Identify which cell holds the provided text, then report its (x, y) central coordinate. 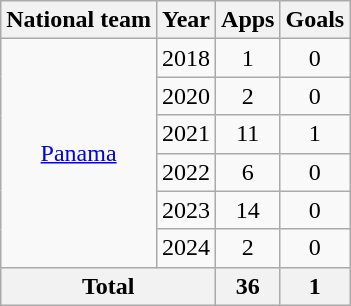
National team (79, 20)
6 (248, 172)
Goals (315, 20)
Total (108, 286)
2021 (186, 134)
Year (186, 20)
36 (248, 286)
14 (248, 210)
Apps (248, 20)
Panama (79, 153)
2023 (186, 210)
2018 (186, 58)
2020 (186, 96)
11 (248, 134)
2024 (186, 248)
2022 (186, 172)
